For the text-containing cell, return its midpoint in [x, y] coordinate format. 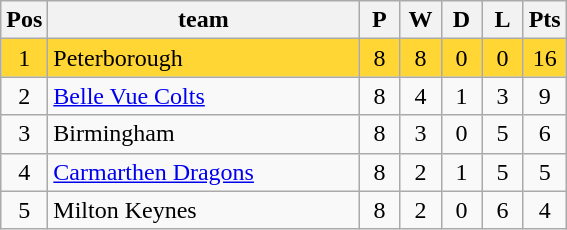
Pos [24, 20]
9 [544, 96]
Pts [544, 20]
L [502, 20]
Milton Keynes [204, 210]
P [380, 20]
Peterborough [204, 58]
D [462, 20]
Carmarthen Dragons [204, 172]
Birmingham [204, 134]
16 [544, 58]
team [204, 20]
Belle Vue Colts [204, 96]
W [420, 20]
